Search for the cell housing the specified text and yield its [X, Y] center coordinate. 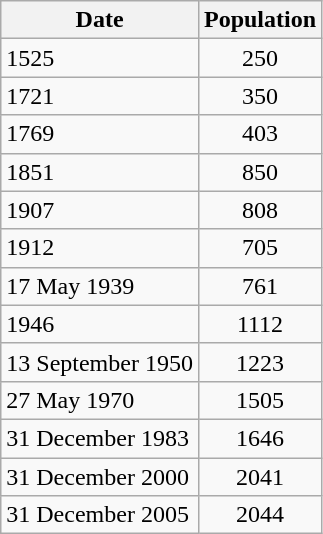
1946 [100, 324]
705 [260, 248]
1851 [100, 172]
27 May 1970 [100, 400]
1646 [260, 438]
350 [260, 96]
13 September 1950 [100, 362]
31 December 2000 [100, 477]
1223 [260, 362]
2041 [260, 477]
808 [260, 210]
1769 [100, 134]
1525 [100, 58]
Date [100, 20]
31 December 2005 [100, 515]
1112 [260, 324]
2044 [260, 515]
403 [260, 134]
1907 [100, 210]
1912 [100, 248]
31 December 1983 [100, 438]
17 May 1939 [100, 286]
1505 [260, 400]
250 [260, 58]
761 [260, 286]
1721 [100, 96]
Population [260, 20]
850 [260, 172]
